Return the [X, Y] coordinate for the center point of the cell that contains the specified text.  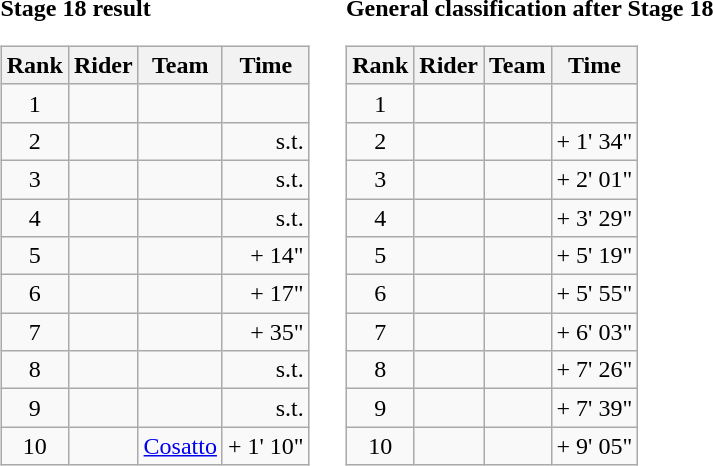
+ 5' 55" [594, 294]
Cosatto [180, 446]
+ 5' 19" [594, 256]
+ 14" [266, 256]
+ 2' 01" [594, 179]
+ 7' 39" [594, 408]
+ 6' 03" [594, 332]
+ 1' 34" [594, 141]
+ 17" [266, 294]
+ 9' 05" [594, 446]
+ 1' 10" [266, 446]
+ 35" [266, 332]
+ 7' 26" [594, 370]
+ 3' 29" [594, 217]
